Return (x, y) of the center of cell containing provided text 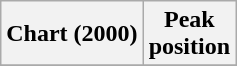
Peakposition (189, 34)
Chart (2000) (72, 34)
